Search for the cell housing the specified text and yield its [X, Y] center coordinate. 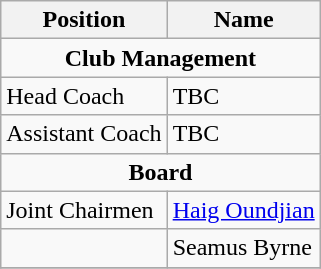
Joint Chairmen [84, 210]
Board [160, 172]
Head Coach [84, 96]
Name [244, 20]
Assistant Coach [84, 134]
Seamus Byrne [244, 248]
Haig Oundjian [244, 210]
Position [84, 20]
Club Management [160, 58]
